From the cell containing the given text, extract its center point as [X, Y] coordinate. 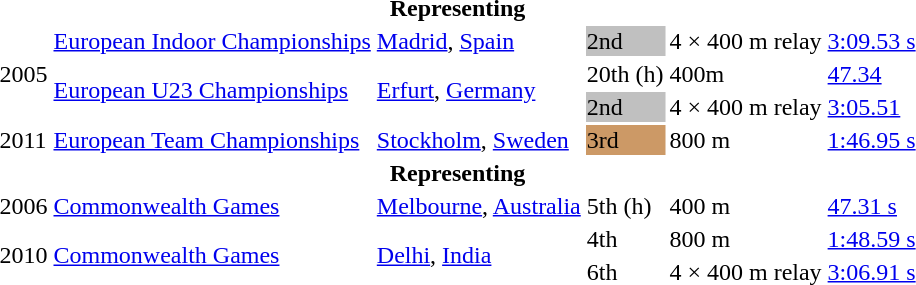
Melbourne, Australia [478, 206]
5th (h) [625, 206]
Stockholm, Sweden [478, 140]
Erfurt, Germany [478, 90]
400m [746, 74]
Commonwealth Games [212, 206]
3rd [625, 140]
400 m [746, 206]
4th [625, 239]
European Indoor Championships [212, 41]
European Team Championships [212, 140]
Madrid, Spain [478, 41]
20th (h) [625, 74]
European U23 Championships [212, 90]
